Locate the cell with the specified text and output its (x, y) center coordinate. 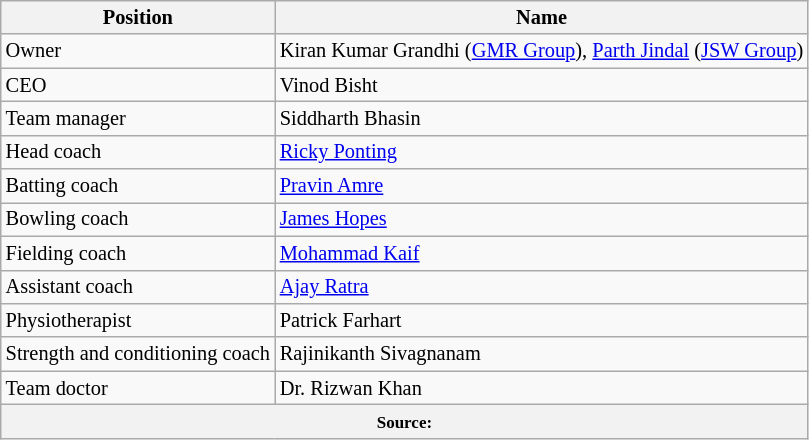
Fielding coach (138, 253)
Owner (138, 51)
Source: (404, 421)
Head coach (138, 152)
Bowling coach (138, 219)
Ajay Ratra (542, 287)
Patrick Farhart (542, 320)
CEO (138, 85)
Ricky Ponting (542, 152)
Kiran Kumar Grandhi (GMR Group), Parth Jindal (JSW Group) (542, 51)
Batting coach (138, 186)
Name (542, 17)
Siddharth Bhasin (542, 118)
Rajinikanth Sivagnanam (542, 354)
Strength and conditioning coach (138, 354)
Assistant coach (138, 287)
Dr. Rizwan Khan (542, 388)
Pravin Amre (542, 186)
Team manager (138, 118)
Team doctor (138, 388)
Position (138, 17)
James Hopes (542, 219)
Mohammad Kaif (542, 253)
Physiotherapist (138, 320)
Vinod Bisht (542, 85)
